For the text-containing cell, return its midpoint in [x, y] coordinate format. 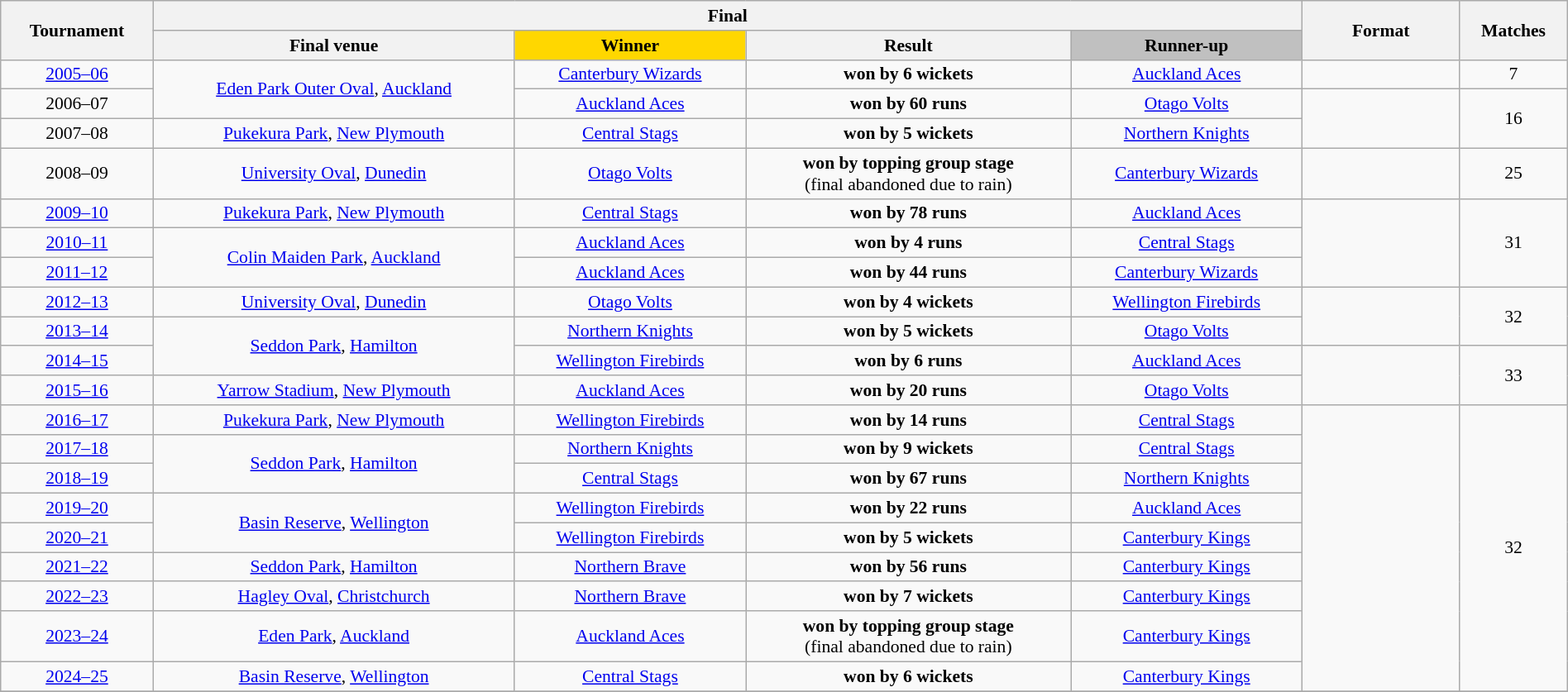
Runner-up [1187, 45]
Winner [630, 45]
Final venue [334, 45]
won by 6 runs [908, 361]
25 [1513, 174]
7 [1513, 74]
2017–18 [77, 449]
2018–19 [77, 479]
Colin Maiden Park, Auckland [334, 258]
Eden Park Outer Oval, Auckland [334, 89]
2012–13 [77, 302]
won by 9 wickets [908, 449]
2020–21 [77, 537]
2014–15 [77, 361]
won by 7 wickets [908, 597]
Yarrow Stadium, New Plymouth [334, 390]
2013–14 [77, 332]
2021–22 [77, 567]
2006–07 [77, 104]
2024–25 [77, 676]
won by 4 wickets [908, 302]
2007–08 [77, 134]
2019–20 [77, 508]
Format [1381, 30]
2022–23 [77, 597]
2011–12 [77, 273]
Hagley Oval, Christchurch [334, 597]
33 [1513, 375]
won by 56 runs [908, 567]
won by 22 runs [908, 508]
won by 60 runs [908, 104]
won by 4 runs [908, 243]
Result [908, 45]
2015–16 [77, 390]
2005–06 [77, 74]
16 [1513, 119]
2023–24 [77, 637]
2009–10 [77, 213]
2010–11 [77, 243]
Matches [1513, 30]
won by 20 runs [908, 390]
won by 14 runs [908, 420]
Tournament [77, 30]
Final [728, 16]
2016–17 [77, 420]
Eden Park, Auckland [334, 637]
won by 78 runs [908, 213]
31 [1513, 243]
won by 44 runs [908, 273]
won by 67 runs [908, 479]
2008–09 [77, 174]
